Output the (x, y) coordinate of the center of the cell containing the given text.  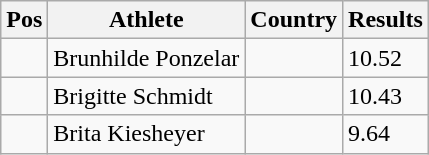
Results (386, 20)
Brunhilde Ponzelar (146, 58)
Pos (24, 20)
Brigitte Schmidt (146, 96)
Athlete (146, 20)
Country (294, 20)
10.43 (386, 96)
9.64 (386, 134)
10.52 (386, 58)
Brita Kiesheyer (146, 134)
